Search for the cell housing the specified text and yield its [x, y] center coordinate. 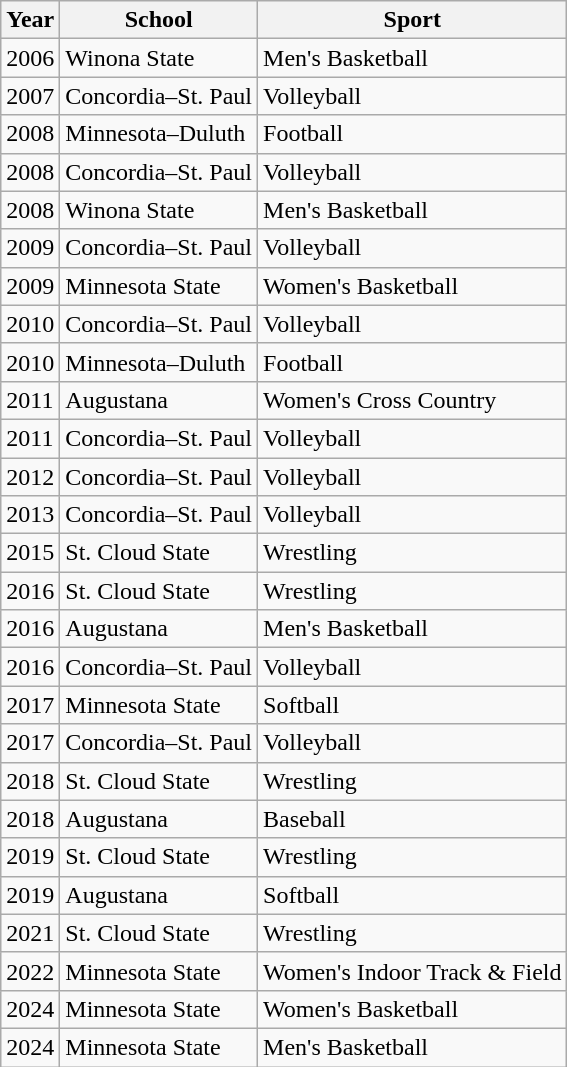
2006 [30, 58]
Women's Cross Country [412, 400]
2015 [30, 553]
School [159, 20]
2012 [30, 477]
2007 [30, 96]
Year [30, 20]
Sport [412, 20]
Baseball [412, 819]
Women's Indoor Track & Field [412, 971]
2022 [30, 971]
2021 [30, 933]
2013 [30, 515]
